Search for the cell housing the specified text and yield its (x, y) center coordinate. 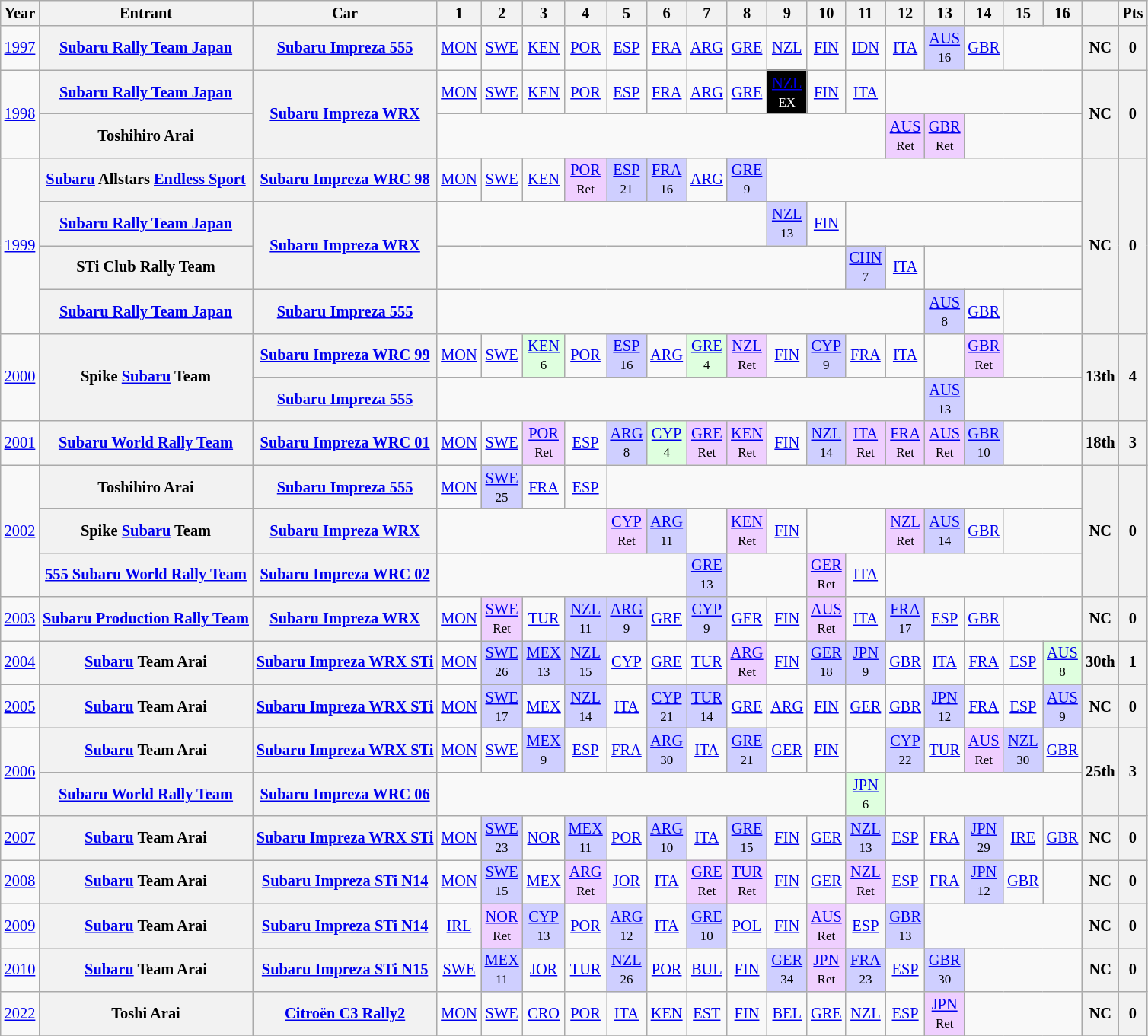
AUS13 (945, 399)
Subaru Impreza STi N15 (346, 970)
ARG9 (627, 619)
NZL30 (1023, 750)
2022 (20, 1013)
TURRet (748, 881)
MEX9 (544, 750)
2000 (20, 378)
ESP21 (627, 180)
AUS14 (945, 531)
KEN6 (544, 355)
7 (706, 13)
Entrant (146, 13)
Year (20, 13)
Subaru Impreza WRC 01 (346, 443)
13 (945, 13)
Subaru Impreza WRC 98 (346, 180)
GERRet (826, 575)
GRE21 (748, 750)
6 (667, 13)
STi Club Rally Team (146, 267)
SWE25 (502, 487)
555 Subaru World Rally Team (146, 575)
5 (627, 13)
2002 (20, 531)
GBR10 (984, 443)
9 (787, 13)
SWE26 (502, 662)
ARG12 (627, 926)
GBR13 (905, 926)
ARG10 (667, 838)
SWERet (502, 619)
CRO (544, 1013)
JPN9 (866, 662)
2005 (20, 706)
Citroën C3 Rally2 (346, 1013)
IDN (866, 48)
Car (346, 13)
2010 (20, 970)
30th (1100, 662)
JPN29 (984, 838)
GRE4 (706, 355)
GRE13 (706, 575)
AUS16 (945, 48)
2004 (20, 662)
GER18 (826, 662)
2009 (20, 926)
12 (905, 13)
1999 (20, 245)
ITARet (866, 443)
POL (748, 926)
FRA16 (667, 180)
2001 (20, 443)
18th (1100, 443)
ARG11 (667, 531)
Subaru Impreza WRC 02 (346, 575)
2003 (20, 619)
8 (748, 13)
EST (706, 1013)
ARG30 (667, 750)
GRE10 (706, 926)
1997 (20, 48)
SWE17 (502, 706)
NZLEX (787, 92)
13th (1100, 378)
ESP16 (627, 355)
JPN6 (866, 794)
Toshi Arai (146, 1013)
2008 (20, 881)
GBR30 (945, 970)
15 (1023, 13)
CYPRet (627, 531)
Subaru Production Rally Team (146, 619)
GER34 (787, 970)
Subaru Impreza WRC 99 (346, 355)
CYP21 (667, 706)
Pts (1133, 13)
ARG8 (627, 443)
NZL11 (586, 619)
Subaru Impreza WRC 06 (346, 794)
NORRet (502, 926)
2007 (20, 838)
2 (502, 13)
2006 (20, 772)
GRE15 (748, 838)
NZL26 (627, 970)
CYP22 (905, 750)
FRARet (905, 443)
16 (1063, 13)
CYP (627, 662)
CYP4 (667, 443)
IRE (1023, 838)
NZL15 (586, 662)
IRL (458, 926)
GRE9 (748, 180)
TUR14 (706, 706)
25th (1100, 772)
14 (984, 13)
AUS9 (1063, 706)
SWE15 (502, 881)
1998 (20, 114)
CHN7 (866, 267)
Subaru Allstars Endless Sport (146, 180)
MEX13 (544, 662)
FRA23 (866, 970)
BUL (706, 970)
SWE23 (502, 838)
FRA17 (905, 619)
NOR (544, 838)
CYP13 (544, 926)
11 (866, 13)
10 (826, 13)
BEL (787, 1013)
